Return the [X, Y] coordinate for the center point of the cell that contains the specified text.  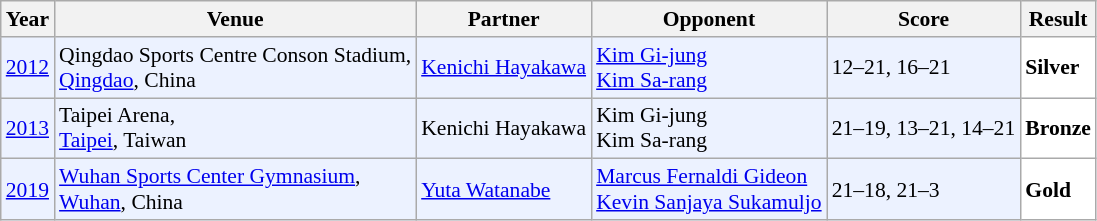
Gold [1058, 190]
Score [924, 19]
Result [1058, 19]
Bronze [1058, 128]
21–18, 21–3 [924, 190]
2019 [28, 190]
2013 [28, 128]
Partner [504, 19]
Silver [1058, 68]
Qingdao Sports Centre Conson Stadium,Qingdao, China [235, 68]
12–21, 16–21 [924, 68]
Year [28, 19]
2012 [28, 68]
Wuhan Sports Center Gymnasium,Wuhan, China [235, 190]
Yuta Watanabe [504, 190]
21–19, 13–21, 14–21 [924, 128]
Taipei Arena,Taipei, Taiwan [235, 128]
Opponent [709, 19]
Marcus Fernaldi Gideon Kevin Sanjaya Sukamuljo [709, 190]
Venue [235, 19]
